For the text-containing cell, return its midpoint in [x, y] coordinate format. 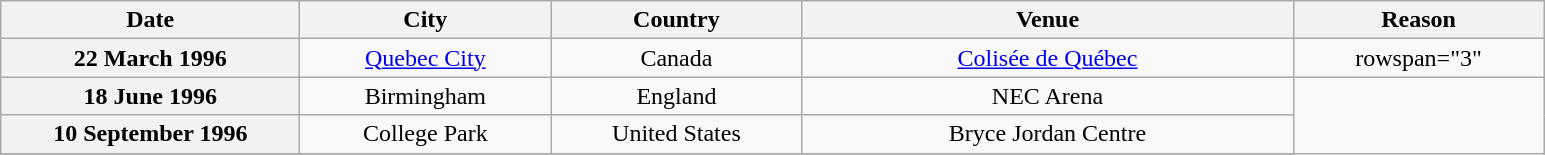
College Park [426, 134]
18 June 1996 [150, 96]
Country [676, 20]
Venue [1048, 20]
Bryce Jordan Centre [1048, 134]
England [676, 96]
Colisée de Québec [1048, 58]
Canada [676, 58]
United States [676, 134]
Date [150, 20]
Quebec City [426, 58]
rowspan="3" [1418, 58]
10 September 1996 [150, 134]
Reason [1418, 20]
NEC Arena [1048, 96]
Birmingham [426, 96]
City [426, 20]
22 March 1996 [150, 58]
